Scan for the cell matching the given text and deliver its (X, Y) coordinate at center. 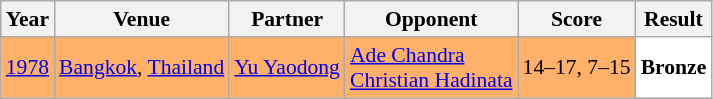
Yu Yaodong (287, 68)
Score (577, 19)
Venue (142, 19)
Partner (287, 19)
Bronze (674, 68)
Result (674, 19)
14–17, 7–15 (577, 68)
1978 (28, 68)
Ade Chandra Christian Hadinata (432, 68)
Opponent (432, 19)
Bangkok, Thailand (142, 68)
Year (28, 19)
